From the cell containing the given text, extract its center point as (x, y) coordinate. 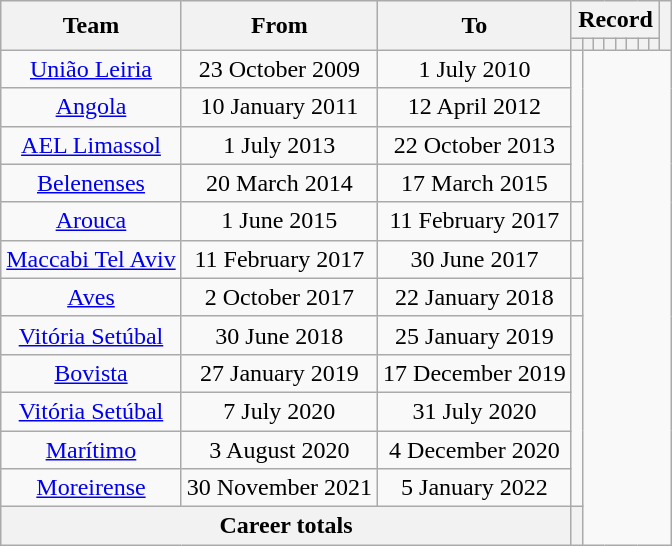
Marítimo (91, 449)
12 April 2012 (475, 107)
7 July 2020 (279, 411)
17 March 2015 (475, 183)
25 January 2019 (475, 335)
22 January 2018 (475, 297)
27 January 2019 (279, 373)
To (475, 26)
1 July 2010 (475, 69)
Record (615, 20)
Angola (91, 107)
30 June 2018 (279, 335)
1 June 2015 (279, 221)
AEL Limassol (91, 145)
Career totals (286, 526)
Maccabi Tel Aviv (91, 259)
União Leiria (91, 69)
Aves (91, 297)
31 July 2020 (475, 411)
23 October 2009 (279, 69)
10 January 2011 (279, 107)
30 June 2017 (475, 259)
4 December 2020 (475, 449)
Belenenses (91, 183)
30 November 2021 (279, 488)
3 August 2020 (279, 449)
20 March 2014 (279, 183)
Bovista (91, 373)
From (279, 26)
5 January 2022 (475, 488)
1 July 2013 (279, 145)
Team (91, 26)
Moreirense (91, 488)
22 October 2013 (475, 145)
2 October 2017 (279, 297)
17 December 2019 (475, 373)
Arouca (91, 221)
